Output the (X, Y) coordinate of the center of the cell containing the given text.  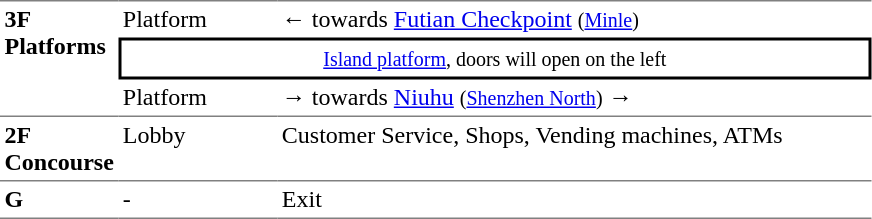
2FConcourse (59, 149)
Customer Service, Shops, Vending machines, ATMs (574, 149)
← towards Futian Checkpoint (Minle) (574, 19)
Island platform, doors will open on the left (494, 59)
→ towards Niuhu (Shenzhen North) → (574, 98)
3FPlatforms (59, 58)
Lobby (198, 149)
